Scan for the cell matching the given text and deliver its (X, Y) coordinate at center. 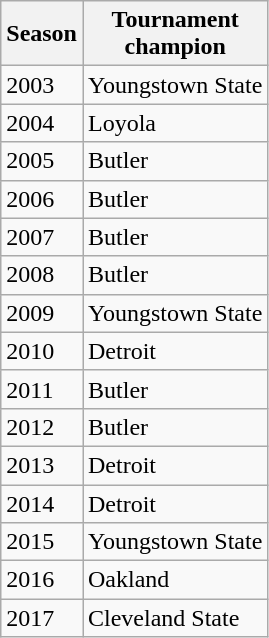
2008 (42, 275)
2005 (42, 161)
Season (42, 34)
2011 (42, 389)
2004 (42, 123)
2006 (42, 199)
2013 (42, 465)
Oakland (174, 580)
2003 (42, 85)
2012 (42, 427)
2007 (42, 237)
2014 (42, 503)
2010 (42, 351)
2015 (42, 542)
Cleveland State (174, 618)
Tournamentchampion (174, 34)
2009 (42, 313)
2016 (42, 580)
Loyola (174, 123)
2017 (42, 618)
